Pinpoint the cell where the given text exists, returning its (X, Y) midpoint coordinate. 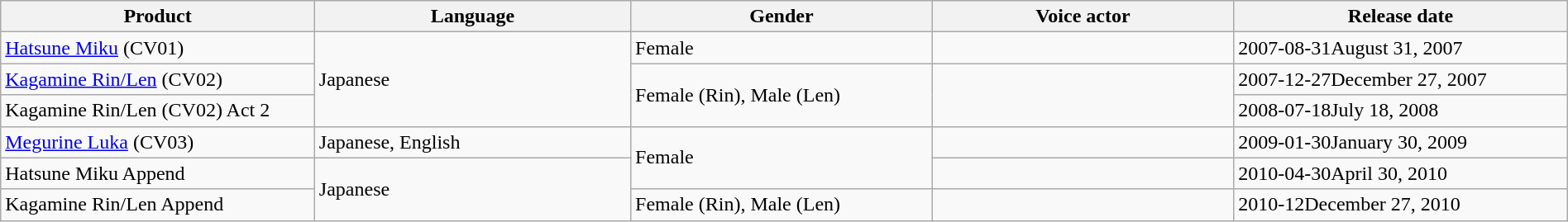
Japanese, English (472, 142)
Kagamine Rin/Len (CV02) (158, 79)
2010-04-30April 30, 2010 (1401, 173)
Megurine Luka (CV03) (158, 142)
Voice actor (1083, 17)
Product (158, 17)
Kagamine Rin/Len Append (158, 205)
Gender (782, 17)
Language (472, 17)
Hatsune Miku Append (158, 173)
Release date (1401, 17)
2010-12December 27, 2010 (1401, 205)
Kagamine Rin/Len (CV02) Act 2 (158, 111)
2007-12-27December 27, 2007 (1401, 79)
2008-07-18July 18, 2008 (1401, 111)
2009-01-30January 30, 2009 (1401, 142)
2007-08-31August 31, 2007 (1401, 48)
Hatsune Miku (CV01) (158, 48)
